Extract the [x, y] coordinate from the center of the cell holding the provided text.  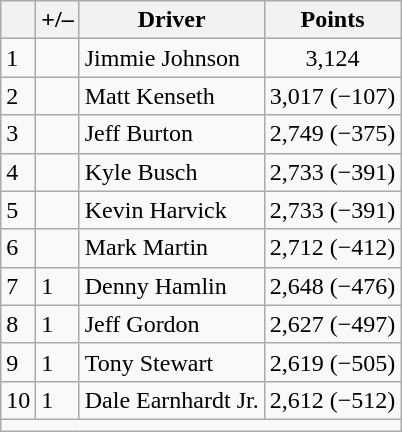
8 [18, 324]
Denny Hamlin [172, 286]
Kyle Busch [172, 172]
5 [18, 210]
2,612 (−512) [332, 400]
Driver [172, 20]
4 [18, 172]
Kevin Harvick [172, 210]
2,648 (−476) [332, 286]
3 [18, 134]
2,712 (−412) [332, 248]
+/– [58, 20]
Mark Martin [172, 248]
Dale Earnhardt Jr. [172, 400]
2 [18, 96]
Tony Stewart [172, 362]
7 [18, 286]
9 [18, 362]
2,619 (−505) [332, 362]
2,627 (−497) [332, 324]
10 [18, 400]
Jeff Burton [172, 134]
6 [18, 248]
3,124 [332, 58]
3,017 (−107) [332, 96]
Matt Kenseth [172, 96]
Points [332, 20]
Jimmie Johnson [172, 58]
Jeff Gordon [172, 324]
2,749 (−375) [332, 134]
